Extract the [X, Y] coordinate from the center of the cell holding the provided text.  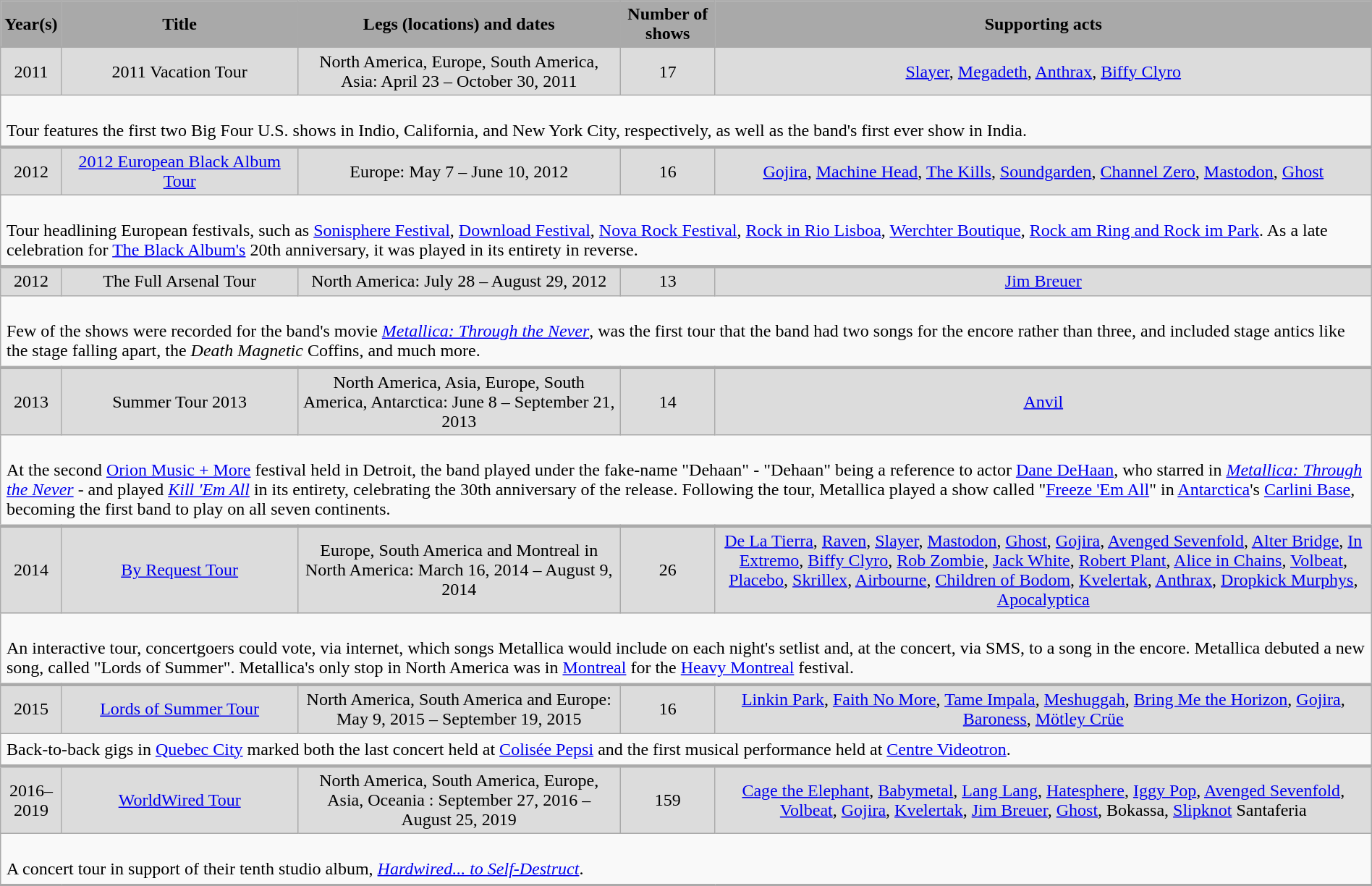
North America: July 28 – August 29, 2012 [459, 281]
Europe, South America and Montreal in North America: March 16, 2014 – August 9, 2014 [459, 570]
14 [667, 401]
Lords of Summer Tour [179, 709]
13 [667, 281]
Gojira, Machine Head, The Kills, Soundgarden, Channel Zero, Mastodon, Ghost [1043, 171]
A concert tour in support of their tenth studio album, Hardwired... to Self-Destruct. [686, 859]
2011 [31, 71]
2014 [31, 570]
159 [667, 800]
Title [179, 25]
North America, South America and Europe: May 9, 2015 – September 19, 2015 [459, 709]
26 [667, 570]
Anvil [1043, 401]
Europe: May 7 – June 10, 2012 [459, 171]
Slayer, Megadeth, Anthrax, Biffy Clyro [1043, 71]
2015 [31, 709]
North America, South America, Europe, Asia, Oceania : September 27, 2016 – August 25, 2019 [459, 800]
Jim Breuer [1043, 281]
2013 [31, 401]
Back-to-back gigs in Quebec City marked both the last concert held at Colisée Pepsi and the first musical performance held at Centre Videotron. [686, 750]
Supporting acts [1043, 25]
WorldWired Tour [179, 800]
By Request Tour [179, 570]
North America, Europe, South America, Asia: April 23 – October 30, 2011 [459, 71]
17 [667, 71]
Number ofshows [667, 25]
Summer Tour 2013 [179, 401]
2016–2019 [31, 800]
2012 European Black Album Tour [179, 171]
North America, Asia, Europe, South America, Antarctica: June 8 – September 21, 2013 [459, 401]
Year(s) [31, 25]
2011 Vacation Tour [179, 71]
Legs (locations) and dates [459, 25]
The Full Arsenal Tour [179, 281]
Linkin Park, Faith No More, Tame Impala, Meshuggah, Bring Me the Horizon, Gojira, Baroness, Mötley Crüe [1043, 709]
